Provide the (X, Y) coordinate of the cell's center where the given text is located.  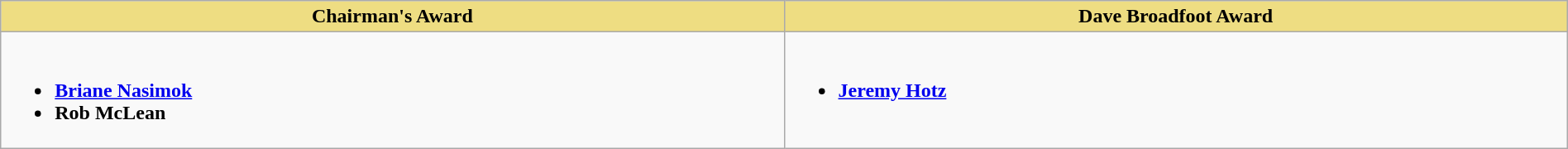
Briane Nasimok Rob McLean (392, 90)
Chairman's Award (392, 17)
Dave Broadfoot Award (1176, 17)
Jeremy Hotz (1176, 90)
